Return the (X, Y) coordinate for the center point of the cell that contains the specified text.  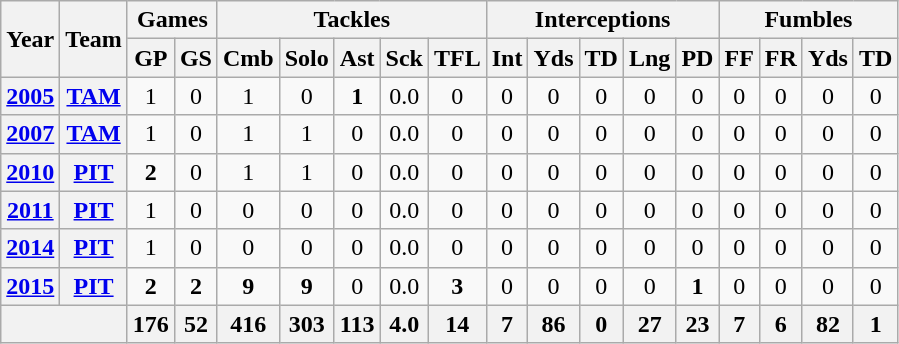
Team (94, 39)
2015 (30, 286)
6 (780, 324)
Int (507, 58)
Sck (404, 58)
Interceptions (602, 20)
FR (780, 58)
416 (248, 324)
23 (698, 324)
4.0 (404, 324)
52 (196, 324)
86 (554, 324)
113 (357, 324)
TFL (457, 58)
Solo (306, 58)
14 (457, 324)
PD (698, 58)
Games (172, 20)
2005 (30, 96)
Ast (357, 58)
FF (739, 58)
2007 (30, 134)
2011 (30, 210)
82 (828, 324)
Fumbles (808, 20)
3 (457, 286)
GP (150, 58)
27 (649, 324)
2010 (30, 172)
Lng (649, 58)
303 (306, 324)
Cmb (248, 58)
176 (150, 324)
Year (30, 39)
2014 (30, 248)
Tackles (352, 20)
GS (196, 58)
